Extract the [X, Y] coordinate from the center of the cell holding the provided text.  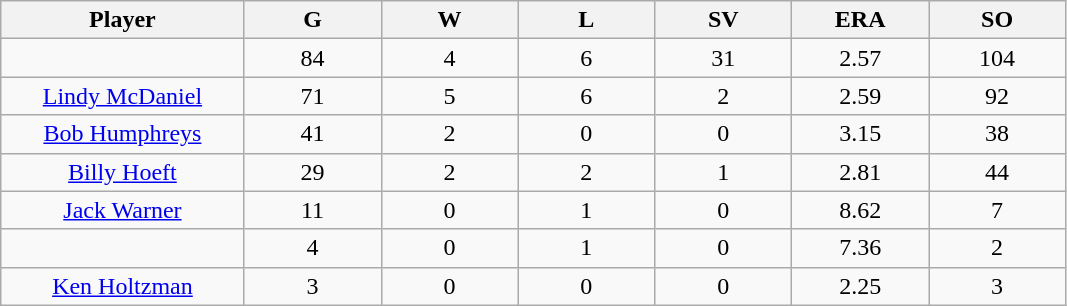
8.62 [860, 210]
2.57 [860, 58]
7.36 [860, 248]
71 [312, 96]
5 [450, 96]
2.81 [860, 172]
SO [998, 20]
Bob Humphreys [122, 134]
Ken Holtzman [122, 286]
7 [998, 210]
29 [312, 172]
41 [312, 134]
L [586, 20]
Billy Hoeft [122, 172]
SV [724, 20]
Lindy McDaniel [122, 96]
2.59 [860, 96]
Jack Warner [122, 210]
44 [998, 172]
Player [122, 20]
G [312, 20]
92 [998, 96]
11 [312, 210]
38 [998, 134]
2.25 [860, 286]
31 [724, 58]
ERA [860, 20]
W [450, 20]
104 [998, 58]
3.15 [860, 134]
84 [312, 58]
